Return [x, y] of the center of cell containing provided text 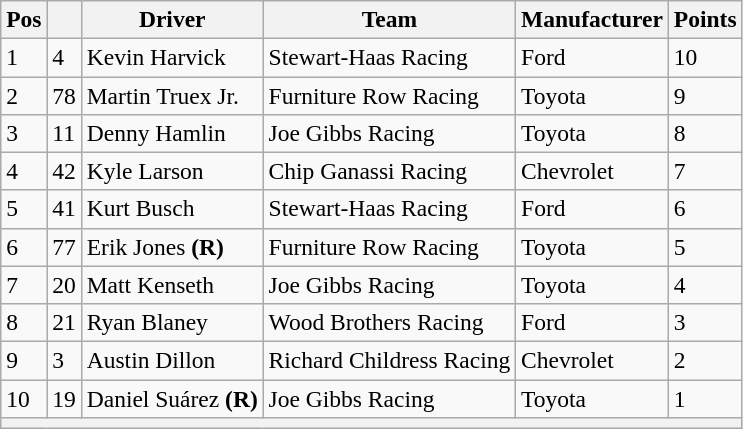
Kurt Busch [172, 209]
77 [64, 247]
Austin Dillon [172, 360]
Pos [24, 19]
42 [64, 171]
20 [64, 285]
Manufacturer [592, 19]
Points [705, 19]
Kyle Larson [172, 171]
Wood Brothers Racing [389, 322]
11 [64, 133]
Matt Kenseth [172, 285]
41 [64, 209]
78 [64, 95]
Richard Childress Racing [389, 360]
Kevin Harvick [172, 57]
Ryan Blaney [172, 322]
Daniel Suárez (R) [172, 398]
Chip Ganassi Racing [389, 171]
Martin Truex Jr. [172, 95]
Driver [172, 19]
Denny Hamlin [172, 133]
19 [64, 398]
Erik Jones (R) [172, 247]
21 [64, 322]
Team [389, 19]
